Find where the given text appears and provide that cell's center as [x, y] coordinate. 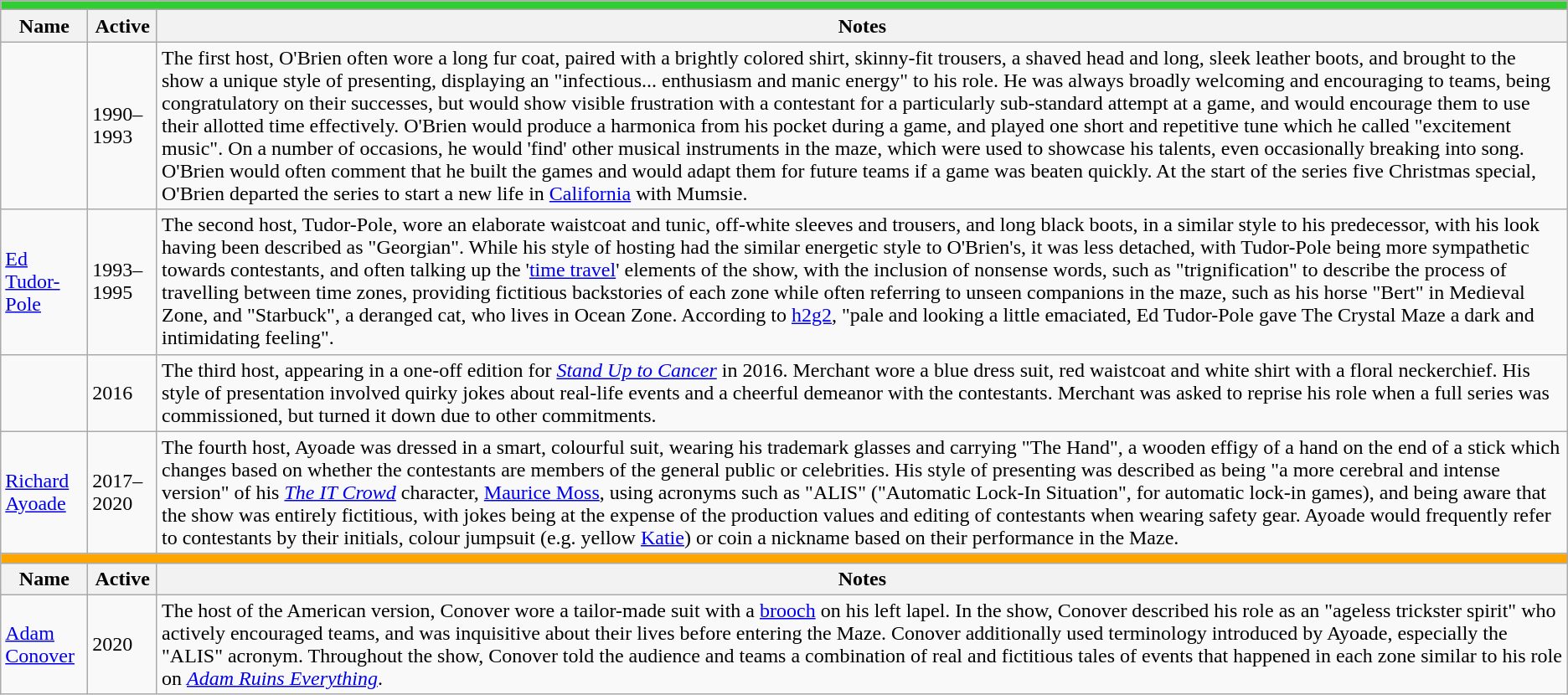
Richard Ayoade [44, 492]
1990–1993 [122, 126]
Ed Tudor-Pole [44, 281]
2016 [122, 393]
1993–1995 [122, 281]
Adam Conover [44, 645]
2020 [122, 645]
2017–2020 [122, 492]
